Return [x, y] of the center of cell containing provided text 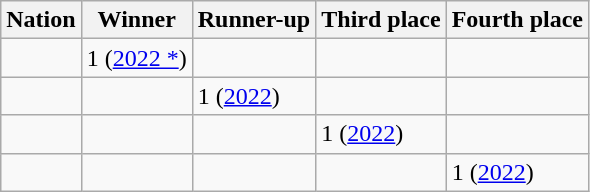
Winner [136, 20]
1 (2022 *) [136, 58]
Runner-up [254, 20]
Fourth place [517, 20]
Third place [381, 20]
Nation [41, 20]
